Return [X, Y] of the center of cell containing provided text 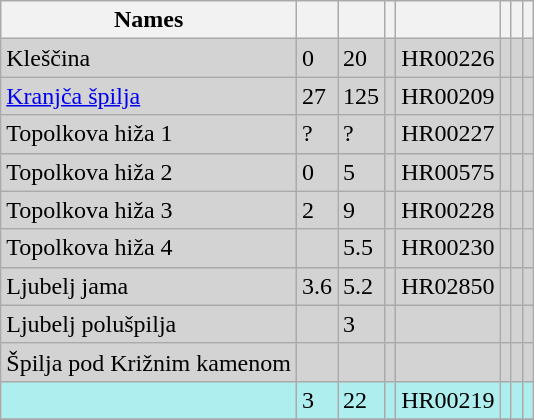
5 [362, 172]
HR00230 [448, 248]
5.2 [362, 286]
Names [149, 20]
HR00575 [448, 172]
Ljubelj polušpilja [149, 324]
HR00209 [448, 96]
125 [362, 96]
3.6 [316, 286]
Topolkova hiža 2 [149, 172]
Ljubelj jama [149, 286]
2 [316, 210]
Topolkova hiža 1 [149, 134]
Kleščina [149, 58]
HR00226 [448, 58]
HR02850 [448, 286]
Topolkova hiža 4 [149, 248]
22 [362, 400]
Kranjča špilja [149, 96]
HR00227 [448, 134]
5.5 [362, 248]
HR00219 [448, 400]
27 [316, 96]
HR00228 [448, 210]
Topolkova hiža 3 [149, 210]
Špilja pod Križnim kamenom [149, 362]
20 [362, 58]
9 [362, 210]
